From the cell containing the given text, extract its center point as [x, y] coordinate. 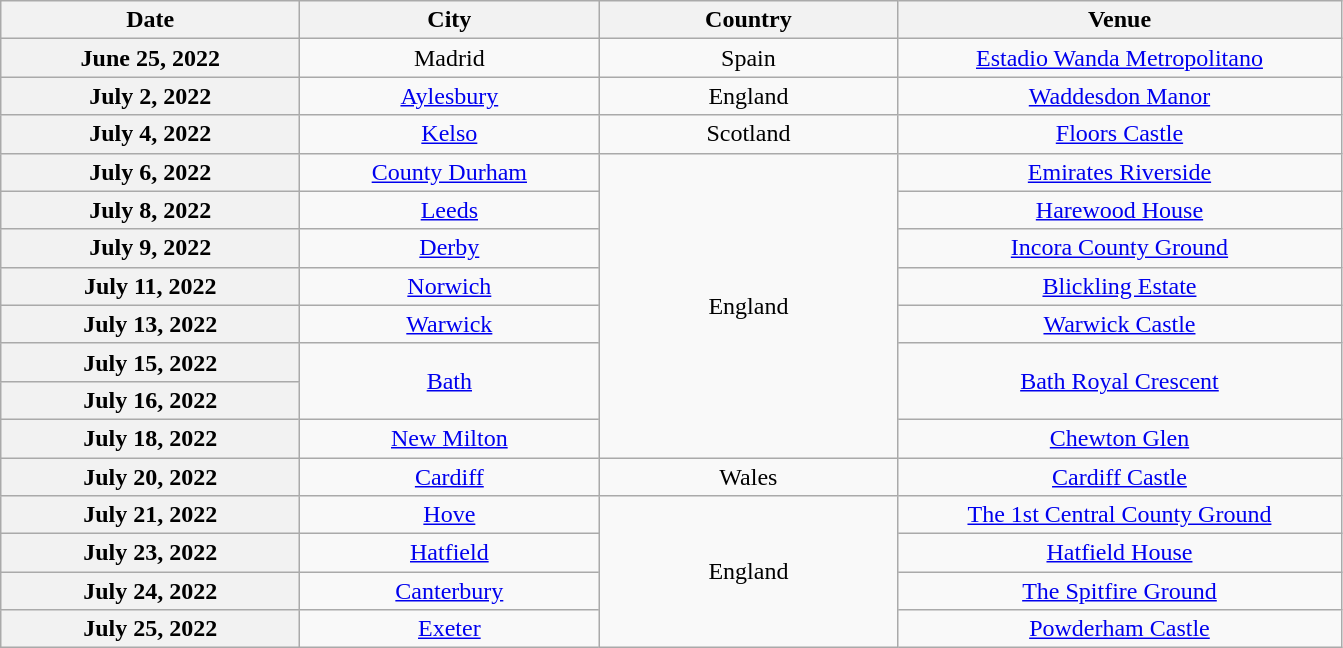
Scotland [748, 134]
Madrid [450, 58]
Estadio Wanda Metropolitano [1120, 58]
June 25, 2022 [150, 58]
July 8, 2022 [150, 210]
Hatfield [450, 553]
Hove [450, 515]
Powderham Castle [1120, 629]
July 13, 2022 [150, 324]
July 6, 2022 [150, 172]
July 18, 2022 [150, 438]
Wales [748, 477]
July 23, 2022 [150, 553]
July 24, 2022 [150, 591]
Incora County Ground [1120, 248]
Derby [450, 248]
Exeter [450, 629]
Canterbury [450, 591]
Norwich [450, 286]
Warwick [450, 324]
Emirates Riverside [1120, 172]
July 15, 2022 [150, 362]
Cardiff Castle [1120, 477]
The Spitfire Ground [1120, 591]
Floors Castle [1120, 134]
Waddesdon Manor [1120, 96]
New Milton [450, 438]
July 16, 2022 [150, 400]
July 25, 2022 [150, 629]
July 9, 2022 [150, 248]
Hatfield House [1120, 553]
The 1st Central County Ground [1120, 515]
Bath Royal Crescent [1120, 381]
July 21, 2022 [150, 515]
County Durham [450, 172]
Cardiff [450, 477]
Bath [450, 381]
Harewood House [1120, 210]
Chewton Glen [1120, 438]
Blickling Estate [1120, 286]
Leeds [450, 210]
July 2, 2022 [150, 96]
July 4, 2022 [150, 134]
July 20, 2022 [150, 477]
Spain [748, 58]
Kelso [450, 134]
Warwick Castle [1120, 324]
Date [150, 20]
Country [748, 20]
City [450, 20]
July 11, 2022 [150, 286]
Venue [1120, 20]
Aylesbury [450, 96]
